Search for the cell housing the specified text and yield its [x, y] center coordinate. 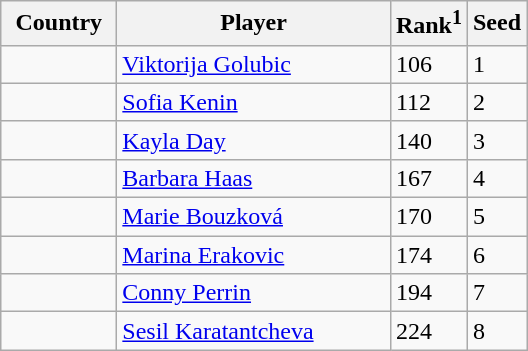
Sesil Karatantcheva [254, 331]
140 [428, 140]
Conny Perrin [254, 293]
Marina Erakovic [254, 255]
194 [428, 293]
Barbara Haas [254, 178]
1 [496, 64]
106 [428, 64]
112 [428, 102]
6 [496, 255]
170 [428, 217]
Viktorija Golubic [254, 64]
Seed [496, 24]
8 [496, 331]
7 [496, 293]
Marie Bouzková [254, 217]
2 [496, 102]
Country [59, 24]
3 [496, 140]
5 [496, 217]
224 [428, 331]
Player [254, 24]
174 [428, 255]
Kayla Day [254, 140]
167 [428, 178]
Sofia Kenin [254, 102]
4 [496, 178]
Rank1 [428, 24]
